Output the (X, Y) coordinate of the center of the cell containing the given text.  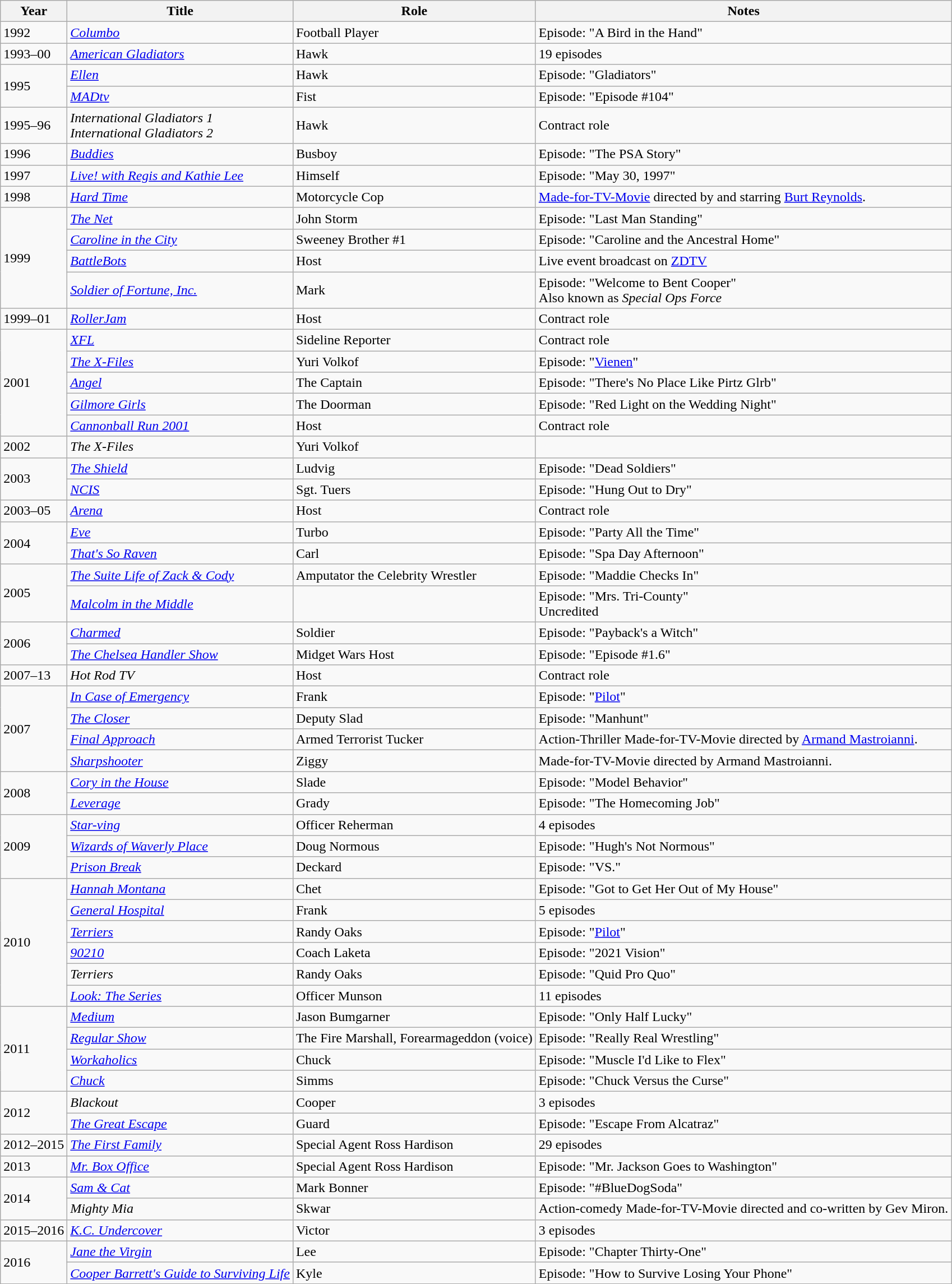
Cannonball Run 2001 (181, 426)
2011 (34, 1049)
Carl (414, 553)
Notes (743, 11)
Columbo (181, 33)
Episode: "2021 Vision" (743, 953)
In Case of Emergency (181, 697)
Victor (414, 1230)
General Hospital (181, 910)
Star-ving (181, 825)
NCIS (181, 489)
2014 (34, 1198)
The First Family (181, 1145)
Episode: "The PSA Story" (743, 154)
1999 (34, 258)
1996 (34, 154)
Episode: "Chuck Versus the Curse" (743, 1081)
Episode: "Hugh's Not Normous" (743, 846)
2015–2016 (34, 1230)
1998 (34, 197)
Episode: "How to Survive Losing Your Phone" (743, 1273)
2010 (34, 942)
Lee (414, 1251)
Grady (414, 803)
1997 (34, 175)
International Gladiators 1International Gladiators 2 (181, 126)
The Fire Marshall, Forearmageddon (voice) (414, 1038)
Chet (414, 889)
2001 (34, 383)
Made-for-TV-Movie directed by and starring Burt Reynolds. (743, 197)
XFL (181, 340)
29 episodes (743, 1145)
Himself (414, 175)
Episode: "Muscle I'd Like to Flex" (743, 1060)
Episode: "Dead Soldiers" (743, 468)
Buddies (181, 154)
Episode: "VS." (743, 867)
Cory in the House (181, 782)
2005 (34, 593)
2009 (34, 846)
Final Approach (181, 740)
Episode: "Welcome to Bent Cooper"Also known as Special Ops Force (743, 289)
K.C. Undercover (181, 1230)
Guard (414, 1124)
Episode: "Caroline and the Ancestral Home" (743, 239)
Midget Wars Host (414, 654)
Episode: "Spa Day Afternoon" (743, 553)
Sideline Reporter (414, 340)
Episode: "Party All the Time" (743, 532)
Slade (414, 782)
1999–01 (34, 319)
Mighty Mia (181, 1209)
Charmed (181, 632)
Officer Reherman (414, 825)
Sweeney Brother #1 (414, 239)
2012–2015 (34, 1145)
4 episodes (743, 825)
2004 (34, 543)
2012 (34, 1113)
Episode: "Episode #104" (743, 96)
5 episodes (743, 910)
2008 (34, 793)
Motorcycle Cop (414, 197)
Malcolm in the Middle (181, 603)
Episode: "Really Real Wrestling" (743, 1038)
American Gladiators (181, 54)
Jane the Virgin (181, 1251)
The Great Escape (181, 1124)
John Storm (414, 218)
Action-comedy Made-for-TV-Movie directed and co-written by Gev Miron. (743, 1209)
Episode: "Got to Get Her Out of My House" (743, 889)
Workaholics (181, 1060)
Role (414, 11)
Mark (414, 289)
Gilmore Girls (181, 404)
Kyle (414, 1273)
Mr. Box Office (181, 1166)
Action-Thriller Made-for-TV-Movie directed by Armand Mastroianni. (743, 740)
The Chelsea Handler Show (181, 654)
Episode: "Quid Pro Quo" (743, 974)
1993–00 (34, 54)
2016 (34, 1262)
Made-for-TV-Movie directed by Armand Mastroianni. (743, 761)
2013 (34, 1166)
Episode: "Model Behavior" (743, 782)
Soldier of Fortune, Inc. (181, 289)
Episode: "Hung Out to Dry" (743, 489)
Busboy (414, 154)
Live! with Regis and Kathie Lee (181, 175)
Episode: "#BlueDogSoda" (743, 1188)
2007–13 (34, 676)
MADtv (181, 96)
Blackout (181, 1102)
Cooper Barrett's Guide to Surviving Life (181, 1273)
Episode: "Only Half Lucky" (743, 1017)
The Captain (414, 383)
The Net (181, 218)
2003–05 (34, 511)
Officer Munson (414, 995)
Episode: "A Bird in the Hand" (743, 33)
Prison Break (181, 867)
Look: The Series (181, 995)
Angel (181, 383)
Episode: "Escape From Alcatraz" (743, 1124)
Deckard (414, 867)
Year (34, 11)
Ziggy (414, 761)
Episode: "Last Man Standing" (743, 218)
Ludvig (414, 468)
2007 (34, 729)
Episode: "Gladiators" (743, 75)
That's So Raven (181, 553)
Skwar (414, 1209)
Regular Show (181, 1038)
Sharpshooter (181, 761)
11 episodes (743, 995)
Sam & Cat (181, 1188)
Eve (181, 532)
Hard Time (181, 197)
Amputator the Celebrity Wrestler (414, 575)
Hannah Montana (181, 889)
Medium (181, 1017)
Episode: "There's No Place Like Pirtz Glrb" (743, 383)
Arena (181, 511)
Title (181, 11)
Sgt. Tuers (414, 489)
1995–96 (34, 126)
Episode: "Mr. Jackson Goes to Washington" (743, 1166)
Wizards of Waverly Place (181, 846)
Episode: "Red Light on the Wedding Night" (743, 404)
Deputy Slad (414, 718)
Live event broadcast on ZDTV (743, 261)
Cooper (414, 1102)
Doug Normous (414, 846)
Simms (414, 1081)
The Doorman (414, 404)
Soldier (414, 632)
Episode: "Chapter Thirty-One" (743, 1251)
Episode: "Maddie Checks In" (743, 575)
2002 (34, 447)
The Shield (181, 468)
The Closer (181, 718)
Armed Terrorist Tucker (414, 740)
19 episodes (743, 54)
Hot Rod TV (181, 676)
RollerJam (181, 319)
Caroline in the City (181, 239)
Ellen (181, 75)
The Suite Life of Zack & Cody (181, 575)
2006 (34, 643)
Episode: "Vienen" (743, 362)
Leverage (181, 803)
Turbo (414, 532)
Coach Laketa (414, 953)
Fist (414, 96)
90210 (181, 953)
1995 (34, 86)
Mark Bonner (414, 1188)
Episode: "Episode #1.6" (743, 654)
2003 (34, 479)
Episode: "Payback's a Witch" (743, 632)
Jason Bumgarner (414, 1017)
Episode: "Mrs. Tri-County"Uncredited (743, 603)
Episode: "The Homecoming Job" (743, 803)
1992 (34, 33)
Episode: "May 30, 1997" (743, 175)
BattleBots (181, 261)
Football Player (414, 33)
Episode: "Manhunt" (743, 718)
